Output the [x, y] coordinate of the center of the cell containing the given text.  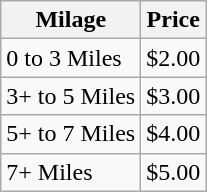
$3.00 [174, 96]
7+ Miles [71, 172]
3+ to 5 Miles [71, 96]
$2.00 [174, 58]
$5.00 [174, 172]
$4.00 [174, 134]
Price [174, 20]
Milage [71, 20]
5+ to 7 Miles [71, 134]
0 to 3 Miles [71, 58]
